Capture the cell that displays the provided text and extract its [x, y] central coordinate. 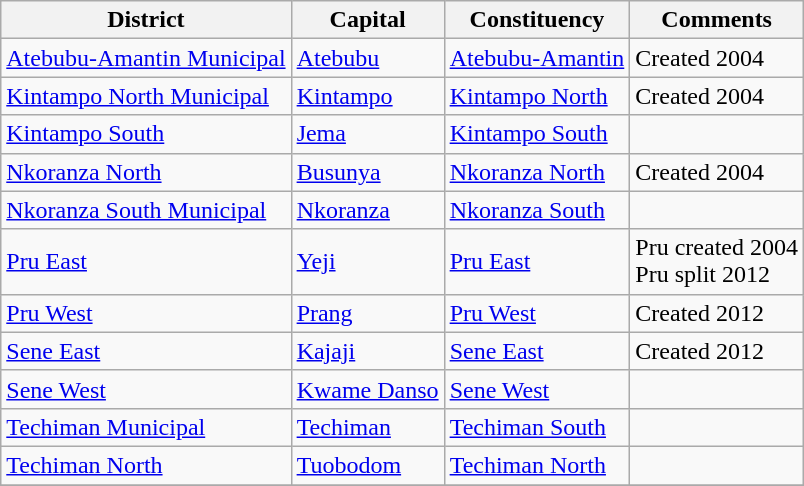
Constituency [537, 20]
Tuobodom [368, 465]
Kintampo North Municipal [146, 96]
Techiman South [537, 427]
Nkoranza South Municipal [146, 210]
Kintampo North [537, 96]
District [146, 20]
Kintampo [368, 96]
Atebubu-Amantin [537, 58]
Atebubu [368, 58]
Pru created 2004Pru split 2012 [717, 262]
Jema [368, 134]
Capital [368, 20]
Techiman Municipal [146, 427]
Atebubu-Amantin Municipal [146, 58]
Kwame Danso [368, 389]
Kajaji [368, 351]
Busunya [368, 172]
Prang [368, 313]
Yeji [368, 262]
Nkoranza [368, 210]
Nkoranza South [537, 210]
Comments [717, 20]
Techiman [368, 427]
